Output the (X, Y) coordinate of the center of the cell containing the given text.  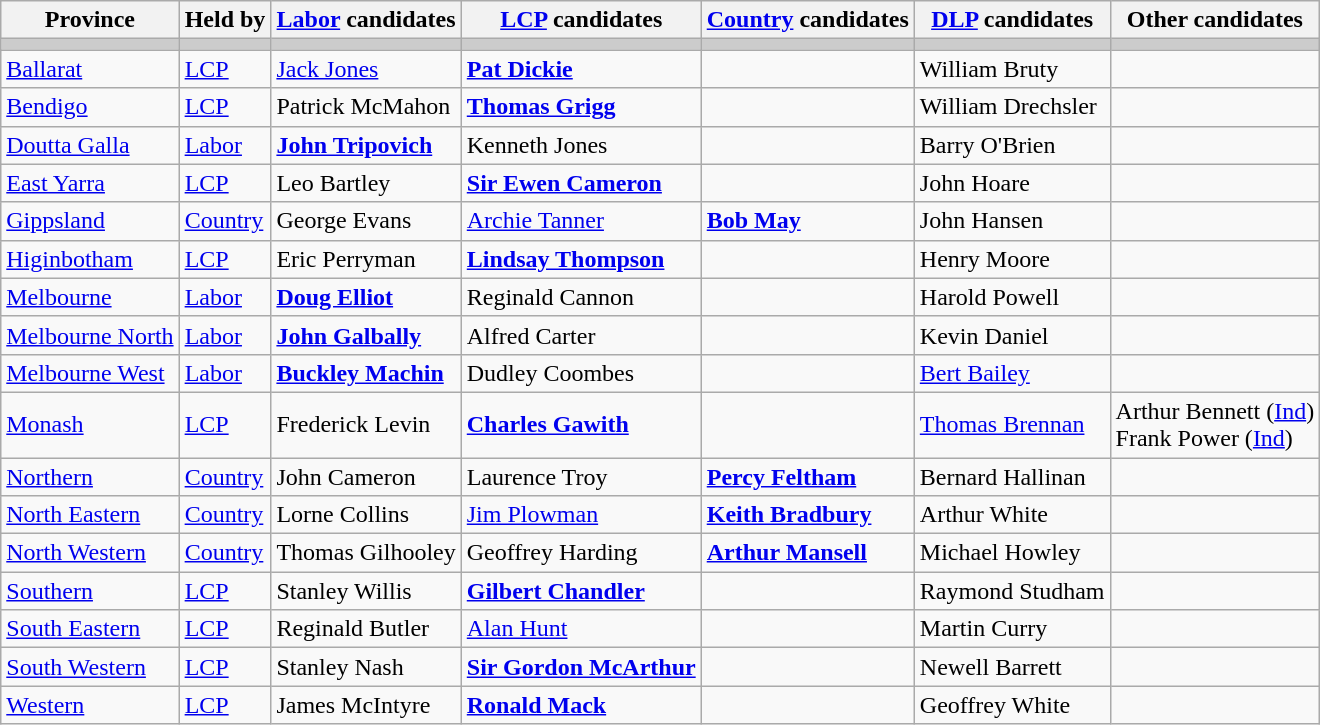
Keith Bradbury (808, 515)
Thomas Brennan (1012, 424)
Melbourne North (90, 335)
Laurence Troy (581, 477)
South Eastern (90, 629)
Monash (90, 424)
Sir Gordon McArthur (581, 667)
Country candidates (808, 20)
Sir Ewen Cameron (581, 183)
William Drechsler (1012, 107)
John Hansen (1012, 221)
Gippsland (90, 221)
Archie Tanner (581, 221)
Labor candidates (366, 20)
East Yarra (90, 183)
Jim Plowman (581, 515)
Henry Moore (1012, 259)
Alan Hunt (581, 629)
Higinbotham (90, 259)
Geoffrey Harding (581, 553)
Charles Gawith (581, 424)
South Western (90, 667)
North Western (90, 553)
Bernard Hallinan (1012, 477)
Ronald Mack (581, 705)
Doutta Galla (90, 145)
Alfred Carter (581, 335)
John Cameron (366, 477)
Barry O'Brien (1012, 145)
Northern (90, 477)
LCP candidates (581, 20)
Thomas Grigg (581, 107)
Dudley Coombes (581, 373)
Jack Jones (366, 69)
North Eastern (90, 515)
Patrick McMahon (366, 107)
Newell Barrett (1012, 667)
Pat Dickie (581, 69)
Percy Feltham (808, 477)
George Evans (366, 221)
John Hoare (1012, 183)
John Galbally (366, 335)
Western (90, 705)
Martin Curry (1012, 629)
Lindsay Thompson (581, 259)
Other candidates (1215, 20)
Stanley Nash (366, 667)
Thomas Gilhooley (366, 553)
Bendigo (90, 107)
Lorne Collins (366, 515)
Arthur White (1012, 515)
Gilbert Chandler (581, 591)
Leo Bartley (366, 183)
Melbourne (90, 297)
James McIntyre (366, 705)
Arthur Bennett (Ind) Frank Power (Ind) (1215, 424)
Held by (225, 20)
Kevin Daniel (1012, 335)
Southern (90, 591)
John Tripovich (366, 145)
Province (90, 20)
William Bruty (1012, 69)
Geoffrey White (1012, 705)
Melbourne West (90, 373)
Raymond Studham (1012, 591)
Buckley Machin (366, 373)
Ballarat (90, 69)
Reginald Butler (366, 629)
Doug Elliot (366, 297)
Stanley Willis (366, 591)
Harold Powell (1012, 297)
Bob May (808, 221)
Michael Howley (1012, 553)
Bert Bailey (1012, 373)
Kenneth Jones (581, 145)
Reginald Cannon (581, 297)
Frederick Levin (366, 424)
DLP candidates (1012, 20)
Arthur Mansell (808, 553)
Eric Perryman (366, 259)
